Locate the cell with the specified text and output its [X, Y] center coordinate. 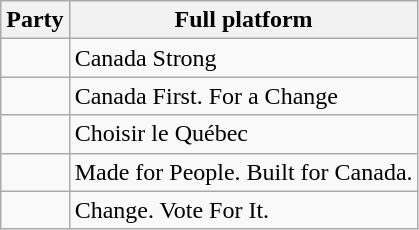
Change. Vote For It. [244, 210]
Full platform [244, 20]
Choisir le Québec [244, 134]
Party [35, 20]
Canada First. For a Change [244, 96]
Canada Strong [244, 58]
Made for People. Built for Canada. [244, 172]
